Extract the [x, y] coordinate from the center of the cell holding the provided text.  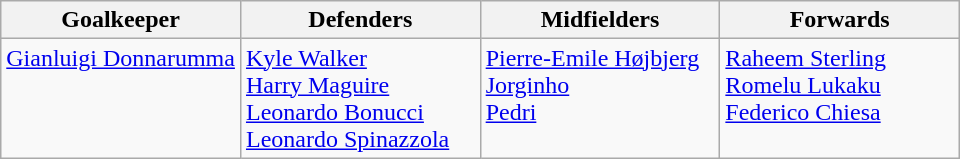
Gianluigi Donnarumma [121, 98]
Defenders [360, 20]
Midfielders [600, 20]
Pierre-Emile Højbjerg Jorginho Pedri [600, 98]
Kyle Walker Harry Maguire Leonardo Bonucci Leonardo Spinazzola [360, 98]
Goalkeeper [121, 20]
Forwards [840, 20]
Raheem Sterling Romelu Lukaku Federico Chiesa [840, 98]
